Extract the [x, y] coordinate from the center of the cell holding the provided text.  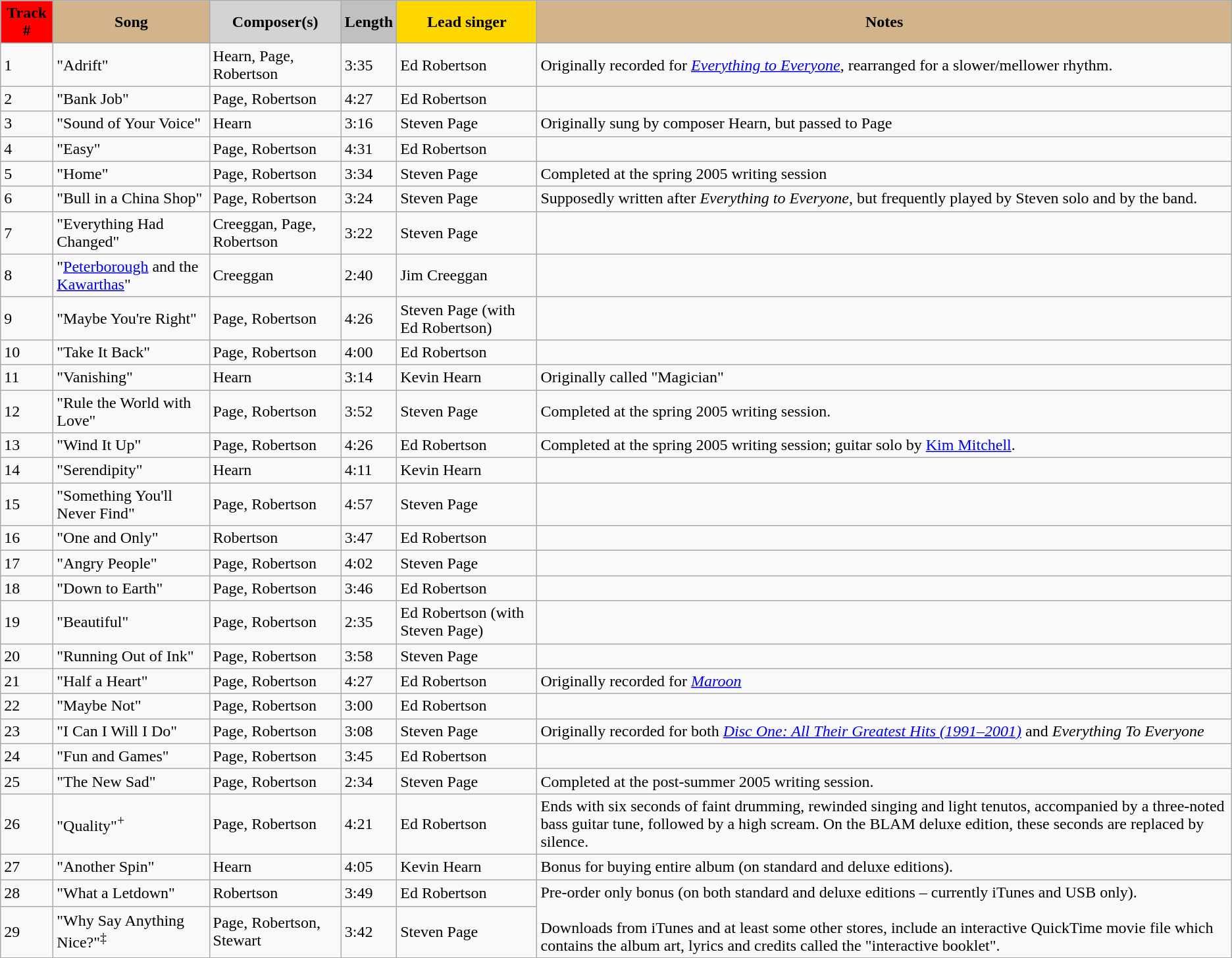
3:42 [369, 932]
Ed Robertson (with Steven Page) [467, 622]
3:34 [369, 174]
"Another Spin" [132, 867]
"Down to Earth" [132, 588]
Bonus for buying entire album (on standard and deluxe editions). [885, 867]
3:47 [369, 538]
Completed at the spring 2005 writing session; guitar solo by Kim Mitchell. [885, 445]
3:08 [369, 731]
"Adrift" [132, 64]
"The New Sad" [132, 781]
27 [27, 867]
26 [27, 824]
8 [27, 275]
"Bank Job" [132, 99]
Hearn, Page, Robertson [275, 64]
16 [27, 538]
13 [27, 445]
4:21 [369, 824]
6 [27, 199]
Jim Creeggan [467, 275]
4:11 [369, 470]
"Home" [132, 174]
"Beautiful" [132, 622]
3:22 [369, 233]
29 [27, 932]
Length [369, 22]
Notes [885, 22]
3:00 [369, 706]
"Angry People" [132, 563]
"Maybe Not" [132, 706]
4:31 [369, 149]
Completed at the post-summer 2005 writing session. [885, 781]
Completed at the spring 2005 writing session. [885, 411]
"Vanishing" [132, 377]
25 [27, 781]
Composer(s) [275, 22]
"Something You'll Never Find" [132, 504]
15 [27, 504]
18 [27, 588]
3:14 [369, 377]
Supposedly written after Everything to Everyone, but frequently played by Steven solo and by the band. [885, 199]
"One and Only" [132, 538]
3:58 [369, 656]
11 [27, 377]
21 [27, 681]
Originally called "Magician" [885, 377]
Originally recorded for both Disc One: All Their Greatest Hits (1991–2001) and Everything To Everyone [885, 731]
"Bull in a China Shop" [132, 199]
3:35 [369, 64]
19 [27, 622]
3:49 [369, 892]
28 [27, 892]
Creeggan [275, 275]
2:34 [369, 781]
"Rule the World with Love" [132, 411]
Completed at the spring 2005 writing session [885, 174]
Creeggan, Page, Robertson [275, 233]
Originally sung by composer Hearn, but passed to Page [885, 124]
3 [27, 124]
10 [27, 352]
23 [27, 731]
Steven Page (with Ed Robertson) [467, 318]
4 [27, 149]
"Maybe You're Right" [132, 318]
7 [27, 233]
"I Can I Will I Do" [132, 731]
"Half a Heart" [132, 681]
"Quality"+ [132, 824]
Track # [27, 22]
2:35 [369, 622]
3:45 [369, 756]
9 [27, 318]
"Easy" [132, 149]
1 [27, 64]
17 [27, 563]
"Serendipity" [132, 470]
12 [27, 411]
14 [27, 470]
3:52 [369, 411]
4:02 [369, 563]
"What a Letdown" [132, 892]
"Peterborough and the Kawarthas" [132, 275]
4:05 [369, 867]
Lead singer [467, 22]
22 [27, 706]
"Everything Had Changed" [132, 233]
Song [132, 22]
4:57 [369, 504]
4:00 [369, 352]
3:16 [369, 124]
3:46 [369, 588]
Page, Robertson, Stewart [275, 932]
"Sound of Your Voice" [132, 124]
3:24 [369, 199]
Originally recorded for Maroon [885, 681]
"Fun and Games" [132, 756]
"Running Out of Ink" [132, 656]
Originally recorded for Everything to Everyone, rearranged for a slower/mellower rhythm. [885, 64]
2:40 [369, 275]
"Why Say Anything Nice?"‡ [132, 932]
24 [27, 756]
5 [27, 174]
"Wind It Up" [132, 445]
20 [27, 656]
"Take It Back" [132, 352]
2 [27, 99]
